Find where the given text appears and provide that cell's center as (X, Y) coordinate. 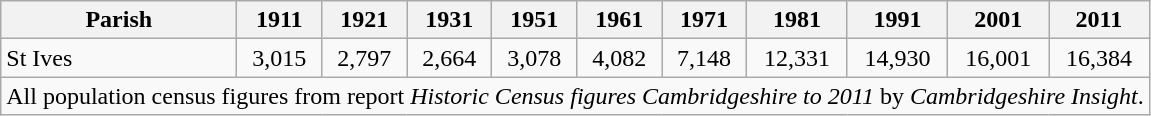
16,384 (1098, 58)
3,015 (280, 58)
3,078 (534, 58)
2011 (1098, 20)
1921 (364, 20)
1931 (450, 20)
1951 (534, 20)
1911 (280, 20)
1961 (620, 20)
14,930 (898, 58)
2,664 (450, 58)
4,082 (620, 58)
2,797 (364, 58)
1971 (704, 20)
16,001 (998, 58)
Parish (119, 20)
1991 (898, 20)
St Ives (119, 58)
1981 (798, 20)
7,148 (704, 58)
12,331 (798, 58)
All population census figures from report Historic Census figures Cambridgeshire to 2011 by Cambridgeshire Insight. (576, 96)
2001 (998, 20)
